Output the [X, Y] coordinate of the center of the cell containing the given text.  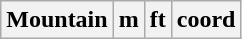
coord [206, 20]
ft [158, 20]
Mountain [57, 20]
m [128, 20]
